From the cell containing the given text, extract its center point as (X, Y) coordinate. 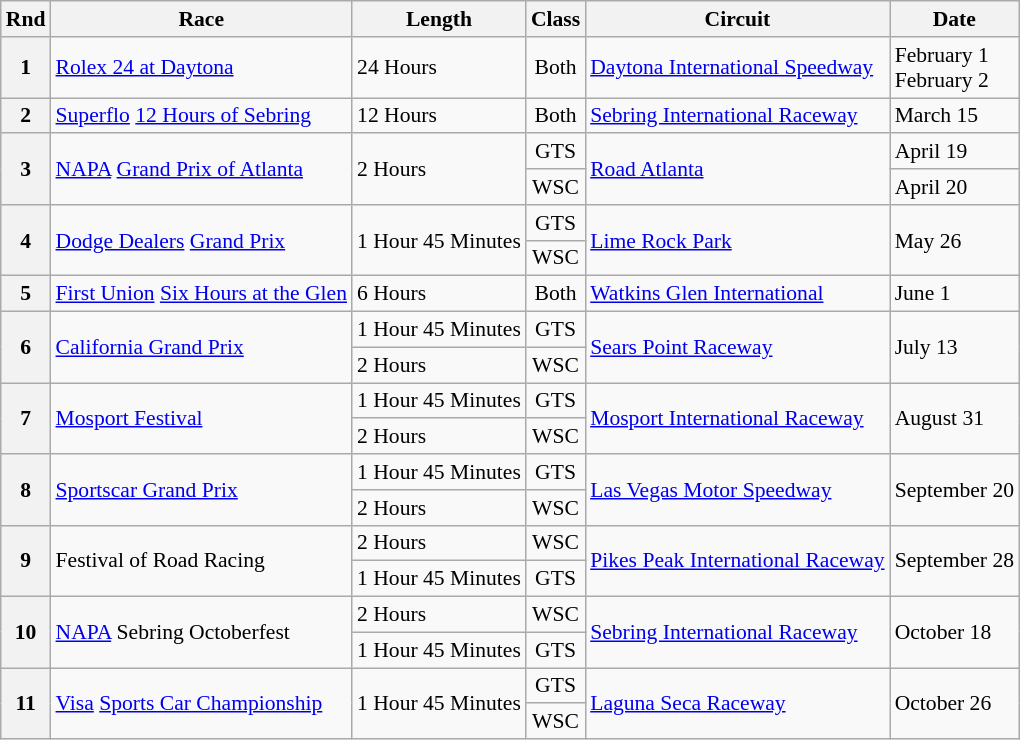
Class (556, 19)
NAPA Grand Prix of Atlanta (201, 170)
Race (201, 19)
4 (26, 240)
October 26 (954, 704)
Watkins Glen International (737, 294)
Pikes Peak International Raceway (737, 560)
California Grand Prix (201, 348)
10 (26, 632)
Sportscar Grand Prix (201, 490)
8 (26, 490)
12 Hours (439, 116)
9 (26, 560)
11 (26, 704)
2 (26, 116)
Mosport Festival (201, 418)
1 (26, 68)
Las Vegas Motor Speedway (737, 490)
October 18 (954, 632)
September 20 (954, 490)
Dodge Dealers Grand Prix (201, 240)
Rnd (26, 19)
Mosport International Raceway (737, 418)
7 (26, 418)
February 1February 2 (954, 68)
August 31 (954, 418)
Visa Sports Car Championship (201, 704)
Sears Point Raceway (737, 348)
Date (954, 19)
Length (439, 19)
Superflo 12 Hours of Sebring (201, 116)
First Union Six Hours at the Glen (201, 294)
5 (26, 294)
September 28 (954, 560)
3 (26, 170)
Road Atlanta (737, 170)
Lime Rock Park (737, 240)
6 Hours (439, 294)
Circuit (737, 19)
April 20 (954, 187)
Laguna Seca Raceway (737, 704)
Rolex 24 at Daytona (201, 68)
24 Hours (439, 68)
March 15 (954, 116)
April 19 (954, 152)
Festival of Road Racing (201, 560)
May 26 (954, 240)
6 (26, 348)
June 1 (954, 294)
July 13 (954, 348)
NAPA Sebring Octoberfest (201, 632)
Daytona International Speedway (737, 68)
